Detect which cell encompasses the target text, then output its [x, y] center coordinate. 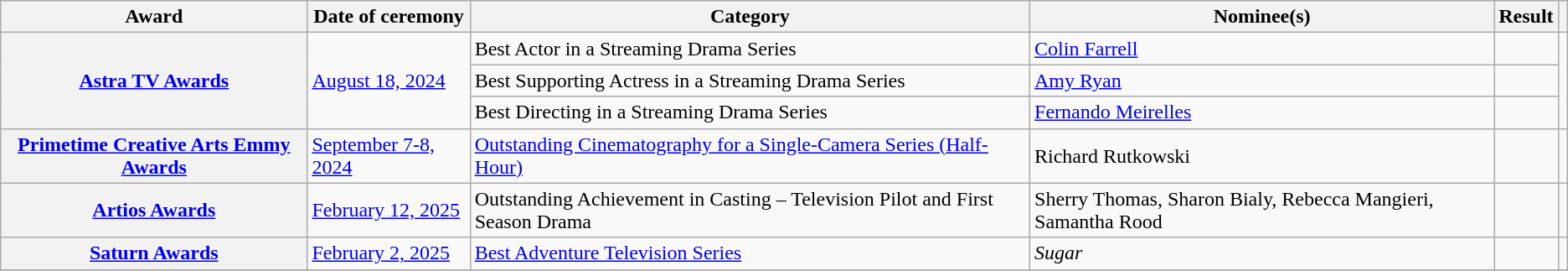
Astra TV Awards [154, 81]
Best Supporting Actress in a Streaming Drama Series [750, 81]
Nominee(s) [1262, 17]
Colin Farrell [1262, 49]
Sherry Thomas, Sharon Bialy, Rebecca Mangieri, Samantha Rood [1262, 210]
Result [1526, 17]
Category [750, 17]
February 2, 2025 [389, 253]
Artios Awards [154, 210]
Outstanding Achievement in Casting – Television Pilot and First Season Drama [750, 210]
Saturn Awards [154, 253]
August 18, 2024 [389, 81]
September 7-8, 2024 [389, 156]
Best Actor in a Streaming Drama Series [750, 49]
Date of ceremony [389, 17]
Best Adventure Television Series [750, 253]
Best Directing in a Streaming Drama Series [750, 112]
Sugar [1262, 253]
Outstanding Cinematography for a Single-Camera Series (Half-Hour) [750, 156]
February 12, 2025 [389, 210]
Amy Ryan [1262, 81]
Richard Rutkowski [1262, 156]
Award [154, 17]
Primetime Creative Arts Emmy Awards [154, 156]
Fernando Meirelles [1262, 112]
